Scan for the cell matching the given text and deliver its [x, y] coordinate at center. 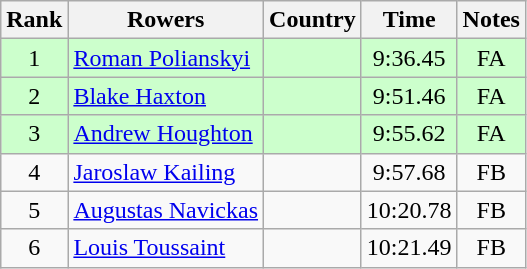
2 [34, 96]
10:20.78 [409, 210]
Country [313, 20]
Andrew Houghton [166, 134]
Roman Polianskyi [166, 58]
Rowers [166, 20]
Louis Toussaint [166, 248]
1 [34, 58]
6 [34, 248]
Augustas Navickas [166, 210]
10:21.49 [409, 248]
9:51.46 [409, 96]
Jaroslaw Kailing [166, 172]
Time [409, 20]
4 [34, 172]
3 [34, 134]
9:57.68 [409, 172]
9:55.62 [409, 134]
5 [34, 210]
Notes [491, 20]
Rank [34, 20]
9:36.45 [409, 58]
Blake Haxton [166, 96]
